Locate the cell with the specified text and output its [x, y] center coordinate. 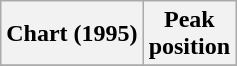
Peakposition [189, 34]
Chart (1995) [72, 34]
